Return [X, Y] of the center of cell containing provided text 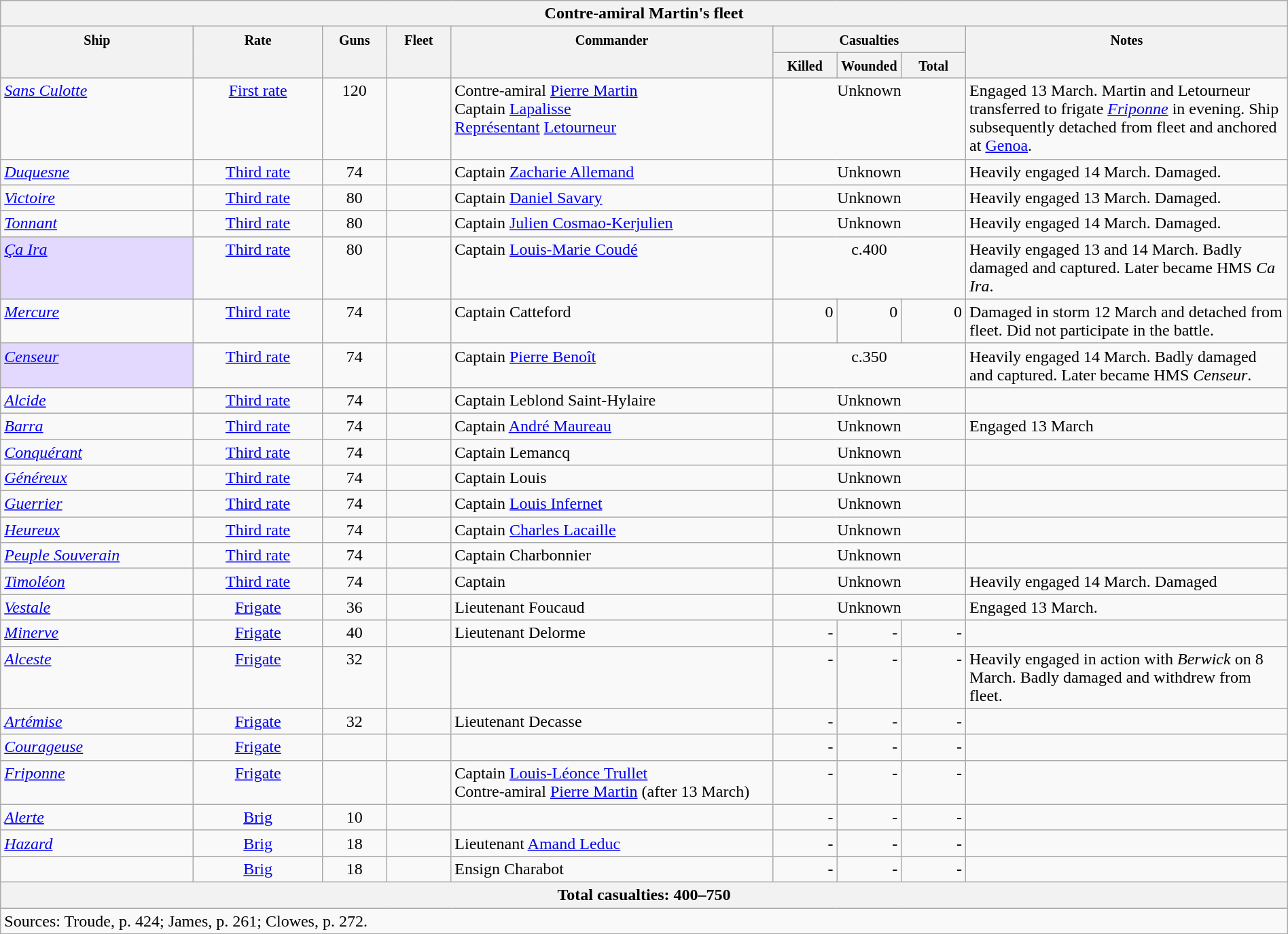
Killed [804, 65]
Tonnant [97, 223]
Censeur [97, 365]
Captain Julien Cosmao-Kerjulien [612, 223]
Lieutenant Decasse [612, 721]
Guerrier [97, 504]
Captain Charles Lacaille [612, 530]
Peuple Souverain [97, 556]
Duquesne [97, 172]
Alerte [97, 817]
Heavily engaged 14 March. Damaged [1127, 581]
Fleet [418, 52]
Timoléon [97, 581]
Lieutenant Foucaud [612, 607]
40 [355, 633]
Captain [612, 581]
Notes [1127, 52]
Captain Catteford [612, 321]
Captain Pierre Benoît [612, 365]
Captain Leblond Saint-Hylaire [612, 400]
Wounded [870, 65]
Captain Louis-Marie Coudé [612, 268]
Heureux [97, 530]
10 [355, 817]
Conquérant [97, 452]
Total casualties: 400–750 [644, 895]
Lieutenant Amand Leduc [612, 843]
Heavily engaged in action with Berwick on 8 March. Badly damaged and withdrew from fleet. [1127, 677]
Victoire [97, 198]
Généreux [97, 478]
Captain Louis-Léonce TrulletContre-amiral Pierre Martin (after 13 March) [612, 783]
Lieutenant Delorme [612, 633]
Alcide [97, 400]
Rate [258, 52]
Vestale [97, 607]
Casualties [869, 39]
Captain André Maureau [612, 426]
Ship [97, 52]
Friponne [97, 783]
Ensign Charabot [612, 869]
36 [355, 607]
Hazard [97, 843]
Commander [612, 52]
Captain Lemancq [612, 452]
Total [933, 65]
Contre-amiral Martin's fleet [644, 14]
Engaged 13 March. Martin and Letourneur transferred to frigate Friponne in evening. Ship subsequently detached from fleet and anchored at Genoa. [1127, 118]
Sans Culotte [97, 118]
Mercure [97, 321]
Contre-amiral Pierre MartinCaptain LapalisseReprésentant Letourneur [612, 118]
Sources: Troude, p. 424; James, p. 261; Clowes, p. 272. [644, 920]
Engaged 13 March [1127, 426]
Damaged in storm 12 March and detached from fleet. Did not participate in the battle. [1127, 321]
Heavily engaged 13 and 14 March. Badly damaged and captured. Later became HMS Ca Ira. [1127, 268]
c.400 [869, 268]
Captain Louis [612, 478]
Ça Ira [97, 268]
First rate [258, 118]
Captain Daniel Savary [612, 198]
Heavily engaged 13 March. Damaged. [1127, 198]
c.350 [869, 365]
Captain Louis Infernet [612, 504]
120 [355, 118]
Guns [355, 52]
Alceste [97, 677]
Engaged 13 March. [1127, 607]
Artémise [97, 721]
Minerve [97, 633]
Courageuse [97, 747]
Barra [97, 426]
Captain Zacharie Allemand [612, 172]
Heavily engaged 14 March. Badly damaged and captured. Later became HMS Censeur. [1127, 365]
Captain Charbonnier [612, 556]
